Return the (x, y) coordinate for the center point of the cell that contains the specified text.  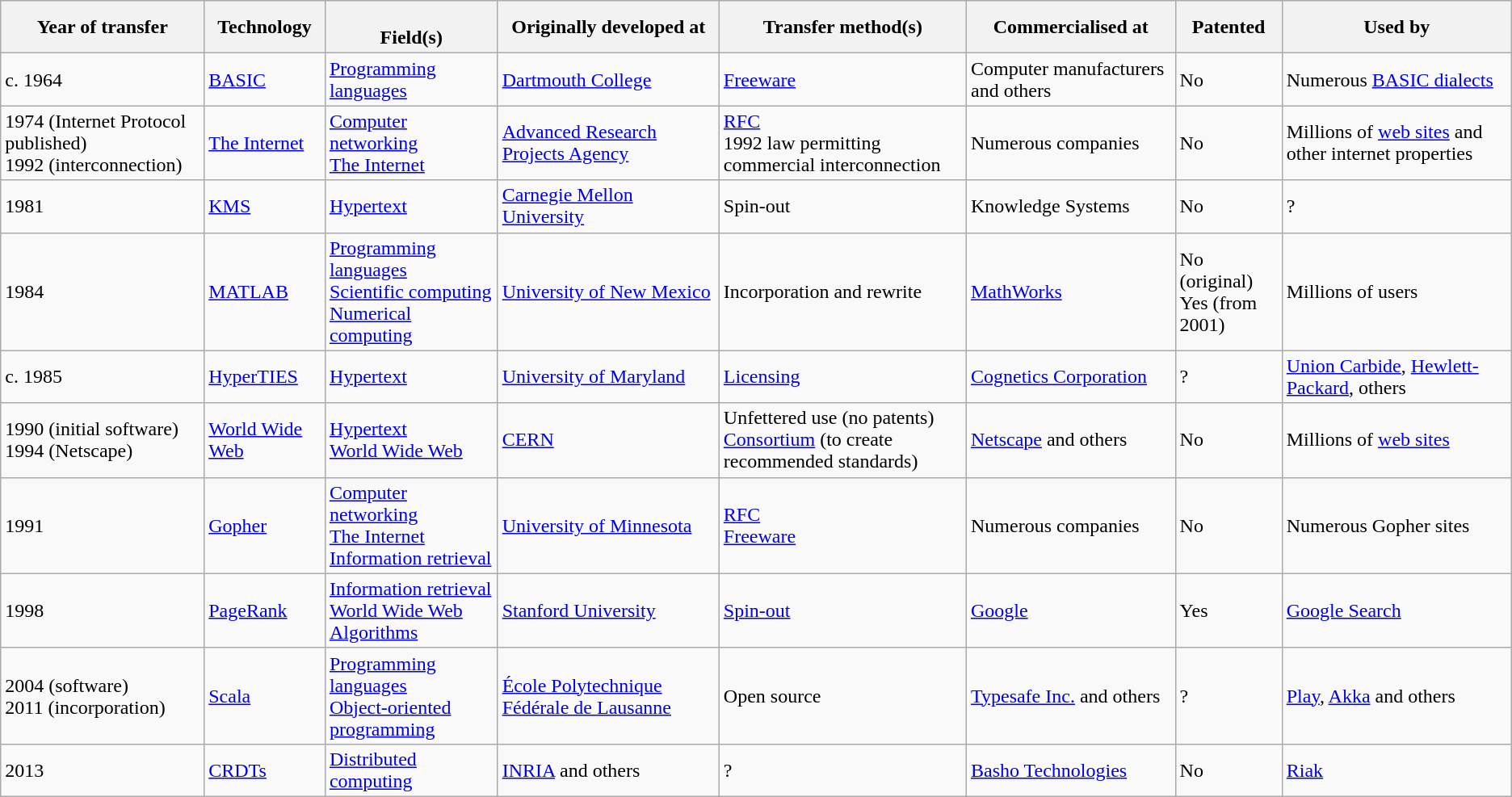
Computer networkingThe InternetInformation retrieval (411, 525)
Incorporation and rewrite (842, 292)
No (original)Yes (from 2001) (1228, 292)
Google Search (1396, 610)
École Polytechnique Fédérale de Lausanne (608, 696)
Numerous BASIC dialects (1396, 79)
1974 (Internet Protocol published)1992 (interconnection) (103, 143)
1990 (initial software)1994 (Netscape) (103, 440)
Information retrievalWorld Wide WebAlgorithms (411, 610)
Millions of web sites (1396, 440)
1998 (103, 610)
Millions of users (1396, 292)
1981 (103, 207)
RFC1992 law permitting commercial interconnection (842, 143)
2004 (software)2011 (incorporation) (103, 696)
Transfer method(s) (842, 27)
Dartmouth College (608, 79)
MATLAB (265, 292)
University of Maryland (608, 376)
c. 1985 (103, 376)
KMS (265, 207)
PageRank (265, 610)
Programming languagesObject-oriented programming (411, 696)
Unfettered use (no patents)Consortium (to create recommended standards) (842, 440)
Advanced Research Projects Agency (608, 143)
1991 (103, 525)
CRDTs (265, 770)
HypertextWorld Wide Web (411, 440)
Stanford University (608, 610)
Patented (1228, 27)
CERN (608, 440)
RFCFreeware (842, 525)
Programming languages (411, 79)
Carnegie Mellon University (608, 207)
Google (1071, 610)
Open source (842, 696)
Millions of web sites and other internet properties (1396, 143)
MathWorks (1071, 292)
Typesafe Inc. and others (1071, 696)
Union Carbide, Hewlett-Packard, others (1396, 376)
World Wide Web (265, 440)
HyperTIES (265, 376)
Play, Akka and others (1396, 696)
Gopher (265, 525)
BASIC (265, 79)
University of Minnesota (608, 525)
Freeware (842, 79)
Technology (265, 27)
1984 (103, 292)
Computer manufacturers and others (1071, 79)
Programming languagesScientific computingNumerical computing (411, 292)
Originally developed at (608, 27)
Field(s) (411, 27)
c. 1964 (103, 79)
Commercialised at (1071, 27)
INRIA and others (608, 770)
The Internet (265, 143)
2013 (103, 770)
Distributed computing (411, 770)
Knowledge Systems (1071, 207)
Cognetics Corporation (1071, 376)
Computer networkingThe Internet (411, 143)
Basho Technologies (1071, 770)
Yes (1228, 610)
Year of transfer (103, 27)
Riak (1396, 770)
Used by (1396, 27)
Scala (265, 696)
Netscape and others (1071, 440)
University of New Mexico (608, 292)
Numerous Gopher sites (1396, 525)
Licensing (842, 376)
